Extract the [x, y] coordinate from the center of the cell holding the provided text.  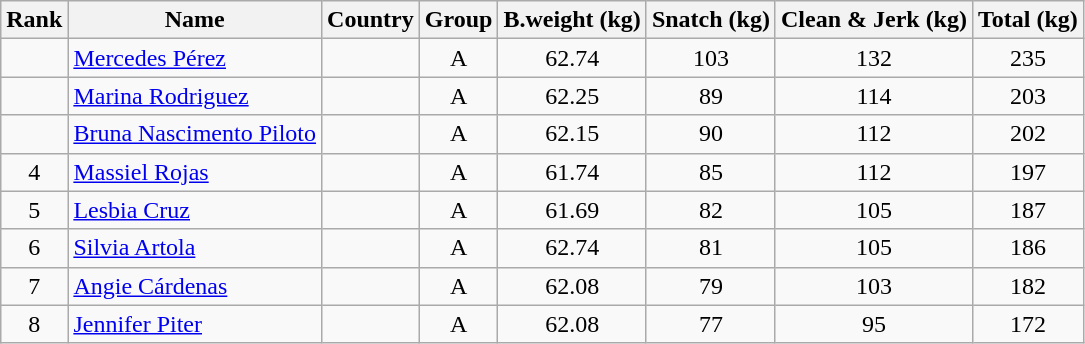
187 [1028, 210]
Snatch (kg) [710, 20]
235 [1028, 58]
82 [710, 210]
172 [1028, 324]
186 [1028, 248]
77 [710, 324]
62.15 [572, 134]
Group [458, 20]
85 [710, 172]
197 [1028, 172]
62.25 [572, 96]
95 [874, 324]
203 [1028, 96]
8 [34, 324]
Angie Cárdenas [195, 286]
202 [1028, 134]
89 [710, 96]
114 [874, 96]
Lesbia Cruz [195, 210]
132 [874, 58]
Mercedes Pérez [195, 58]
61.74 [572, 172]
Bruna Nascimento Piloto [195, 134]
Silvia Artola [195, 248]
81 [710, 248]
61.69 [572, 210]
5 [34, 210]
79 [710, 286]
4 [34, 172]
Massiel Rojas [195, 172]
Marina Rodriguez [195, 96]
6 [34, 248]
Clean & Jerk (kg) [874, 20]
182 [1028, 286]
Total (kg) [1028, 20]
B.weight (kg) [572, 20]
Name [195, 20]
90 [710, 134]
Rank [34, 20]
Country [371, 20]
7 [34, 286]
Jennifer Piter [195, 324]
